From the cell containing the given text, extract its center point as [X, Y] coordinate. 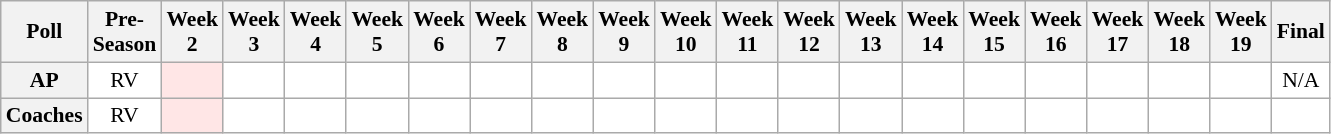
Week7 [501, 32]
Week19 [1241, 32]
Week10 [686, 32]
Week14 [933, 32]
Week6 [439, 32]
N/A [1301, 80]
Coaches [44, 116]
Week9 [624, 32]
Week4 [316, 32]
Week2 [192, 32]
Week18 [1179, 32]
AP [44, 80]
Week11 [748, 32]
Week13 [871, 32]
Week16 [1056, 32]
Week15 [994, 32]
Week8 [562, 32]
Week12 [809, 32]
Week5 [377, 32]
Week3 [254, 32]
Poll [44, 32]
Pre-Season [125, 32]
Week17 [1118, 32]
Final [1301, 32]
